Output the [x, y] coordinate of the center of the cell containing the given text.  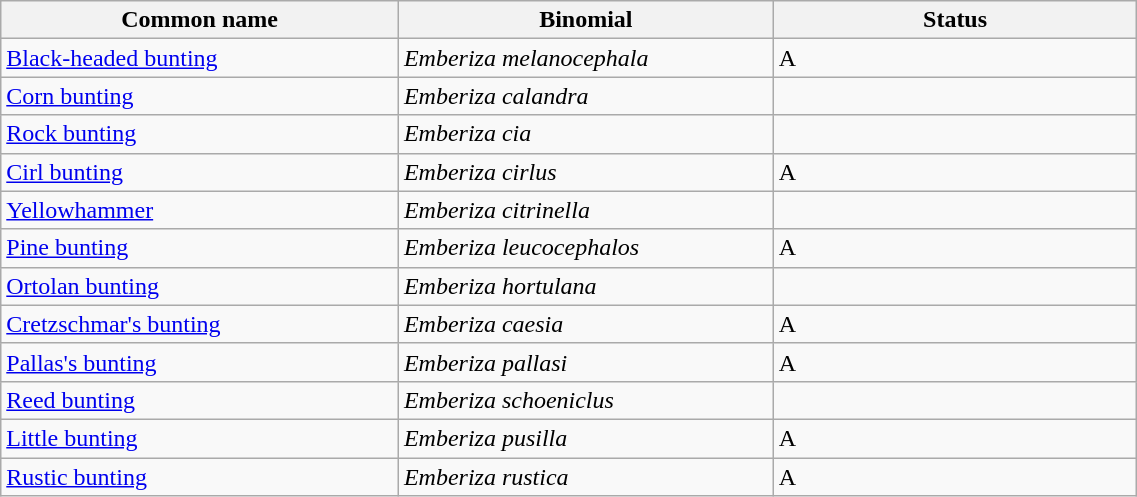
Little bunting [200, 438]
Black-headed bunting [200, 58]
Emberiza leucocephalos [586, 248]
Status [955, 20]
Emberiza pusilla [586, 438]
Emberiza hortulana [586, 286]
Cretzschmar's bunting [200, 324]
Corn bunting [200, 96]
Emberiza cirlus [586, 172]
Rock bunting [200, 134]
Ortolan bunting [200, 286]
Emberiza calandra [586, 96]
Rustic bunting [200, 477]
Emberiza schoeniclus [586, 400]
Pallas's bunting [200, 362]
Reed bunting [200, 400]
Emberiza caesia [586, 324]
Emberiza melanocephala [586, 58]
Cirl bunting [200, 172]
Yellowhammer [200, 210]
Emberiza pallasi [586, 362]
Emberiza rustica [586, 477]
Binomial [586, 20]
Common name [200, 20]
Emberiza citrinella [586, 210]
Pine bunting [200, 248]
Emberiza cia [586, 134]
